Search for the cell housing the specified text and yield its (x, y) center coordinate. 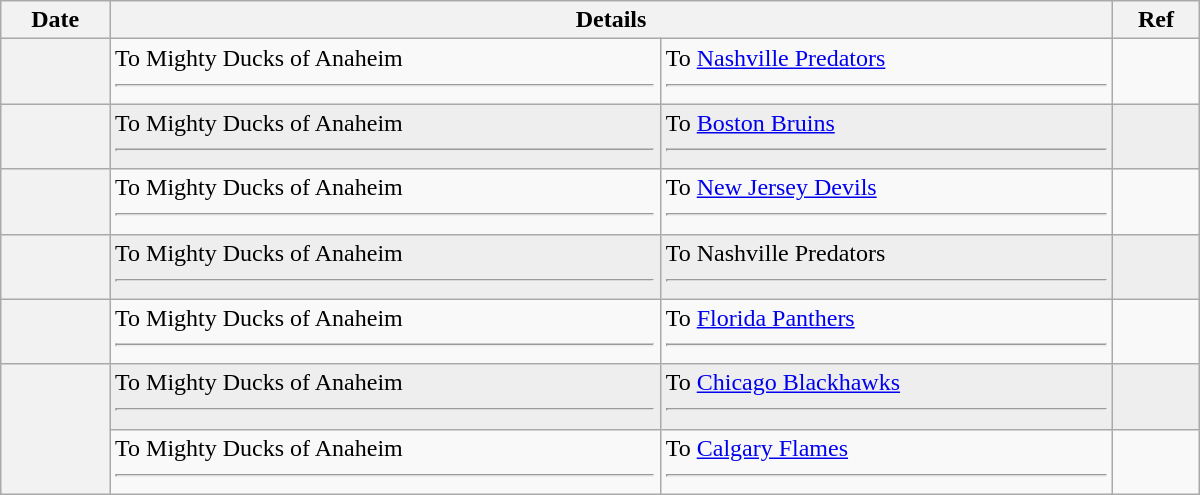
To Chicago Blackhawks (886, 396)
To Boston Bruins (886, 136)
To Calgary Flames (886, 462)
Ref (1156, 20)
Date (56, 20)
To New Jersey Devils (886, 202)
To Florida Panthers (886, 332)
Details (612, 20)
